Capture the cell that displays the provided text and extract its (X, Y) central coordinate. 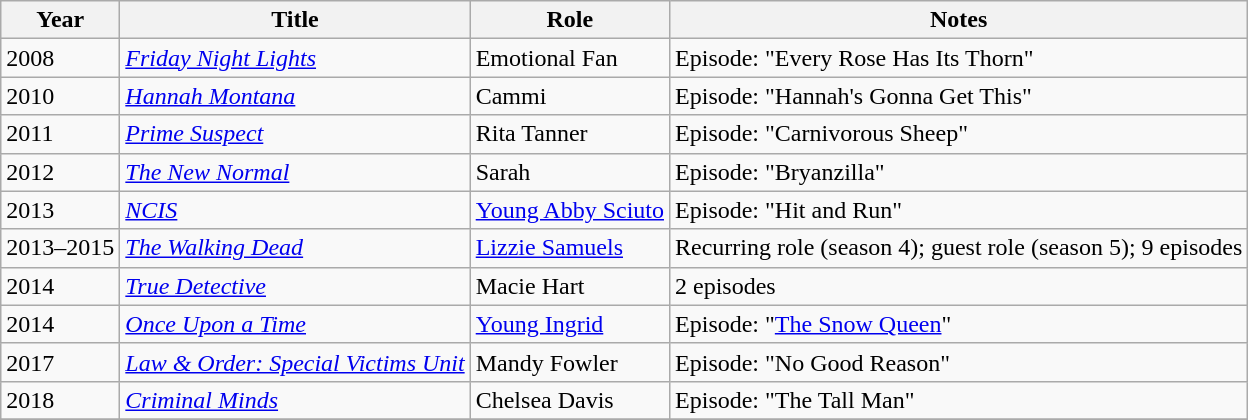
2008 (60, 58)
Young Abby Sciuto (570, 210)
Chelsea Davis (570, 400)
Title (295, 20)
Episode: "Every Rose Has Its Thorn" (959, 58)
Cammi (570, 96)
True Detective (295, 286)
The Walking Dead (295, 248)
2 episodes (959, 286)
Macie Hart (570, 286)
Episode: "The Snow Queen" (959, 324)
Episode: "Hannah's Gonna Get This" (959, 96)
2013 (60, 210)
Year (60, 20)
2013–2015 (60, 248)
Episode: "Bryanzilla" (959, 172)
Role (570, 20)
Friday Night Lights (295, 58)
Sarah (570, 172)
Criminal Minds (295, 400)
Recurring role (season 4); guest role (season 5); 9 episodes (959, 248)
Once Upon a Time (295, 324)
2017 (60, 362)
Episode: "The Tall Man" (959, 400)
The New Normal (295, 172)
Lizzie Samuels (570, 248)
Episode: "No Good Reason" (959, 362)
Notes (959, 20)
2011 (60, 134)
Hannah Montana (295, 96)
2012 (60, 172)
Episode: "Hit and Run" (959, 210)
2018 (60, 400)
Mandy Fowler (570, 362)
Emotional Fan (570, 58)
Episode: "Carnivorous Sheep" (959, 134)
NCIS (295, 210)
Rita Tanner (570, 134)
Law & Order: Special Victims Unit (295, 362)
Young Ingrid (570, 324)
2010 (60, 96)
Prime Suspect (295, 134)
